Provide the (X, Y) coordinate of the cell's center where the given text is located.  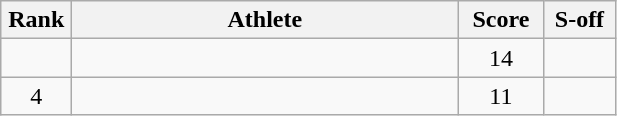
S-off (580, 20)
Rank (36, 20)
4 (36, 96)
11 (501, 96)
Athlete (265, 20)
14 (501, 58)
Score (501, 20)
